Return [x, y] of the center of cell containing provided text 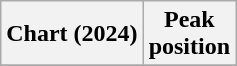
Chart (2024) [72, 34]
Peakposition [189, 34]
